Search for the cell housing the specified text and yield its [X, Y] center coordinate. 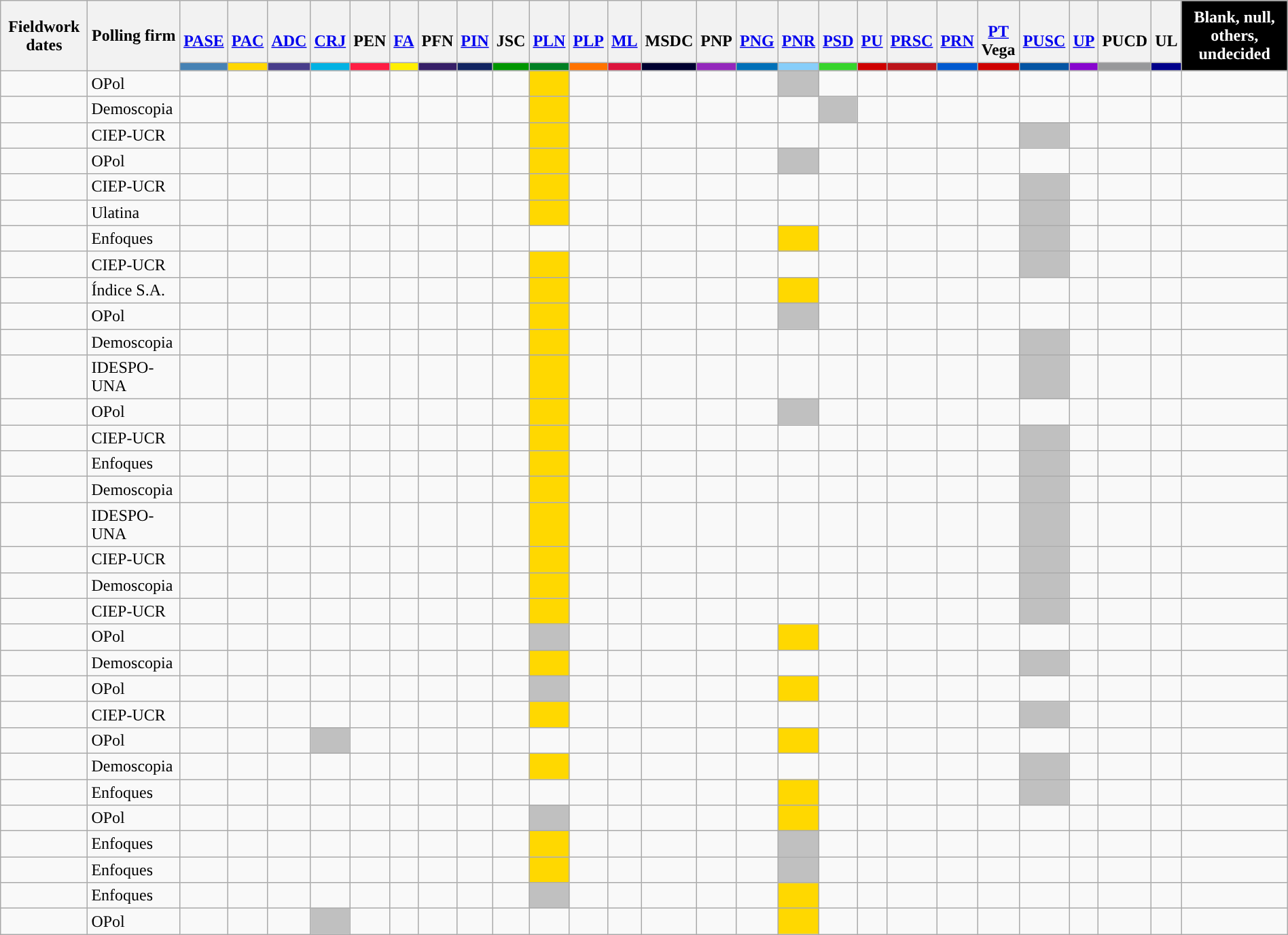
PAC [247, 32]
Índice S.A. [134, 290]
PEN [370, 32]
PLN [549, 32]
Polling firm [134, 35]
ADC [289, 32]
PNP [717, 32]
PUCD [1125, 32]
PU [872, 32]
UL [1166, 32]
ML [624, 32]
PASE [204, 32]
PRSC [912, 32]
PNG [757, 32]
PFN [437, 32]
PNR [798, 32]
PTVega [999, 32]
PLP [588, 32]
PIN [475, 32]
PSD [838, 32]
FA [404, 32]
Blank, null, others, undecided [1234, 35]
CRJ [330, 32]
PUSC [1044, 32]
Fieldwork dates [44, 35]
PRN [957, 32]
UP [1084, 32]
JSC [511, 32]
Ulatina [134, 213]
MSDC [669, 32]
